Search for the cell housing the specified text and yield its (X, Y) center coordinate. 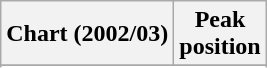
Chart (2002/03) (88, 34)
Peakposition (220, 34)
